Detect which cell encompasses the target text, then output its (x, y) center coordinate. 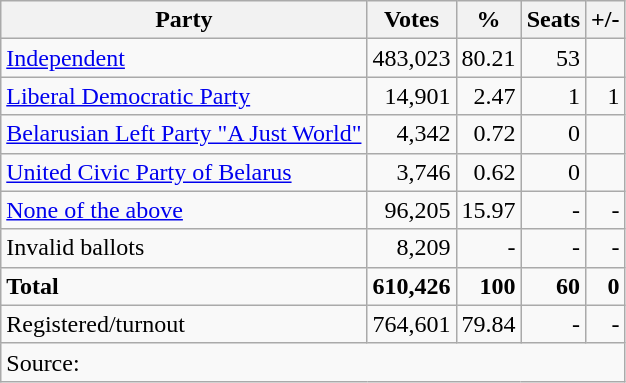
Seats (553, 20)
None of the above (184, 210)
14,901 (412, 96)
United Civic Party of Belarus (184, 172)
Total (184, 286)
+/- (606, 20)
Liberal Democratic Party (184, 96)
Votes (412, 20)
4,342 (412, 134)
3,746 (412, 172)
8,209 (412, 248)
Independent (184, 58)
0.62 (488, 172)
Belarusian Left Party "A Just World" (184, 134)
Invalid ballots (184, 248)
% (488, 20)
Party (184, 20)
Source: (313, 362)
80.21 (488, 58)
0.72 (488, 134)
79.84 (488, 324)
96,205 (412, 210)
Registered/turnout (184, 324)
100 (488, 286)
2.47 (488, 96)
610,426 (412, 286)
53 (553, 58)
764,601 (412, 324)
60 (553, 286)
483,023 (412, 58)
15.97 (488, 210)
